Detect which cell encompasses the target text, then output its [x, y] center coordinate. 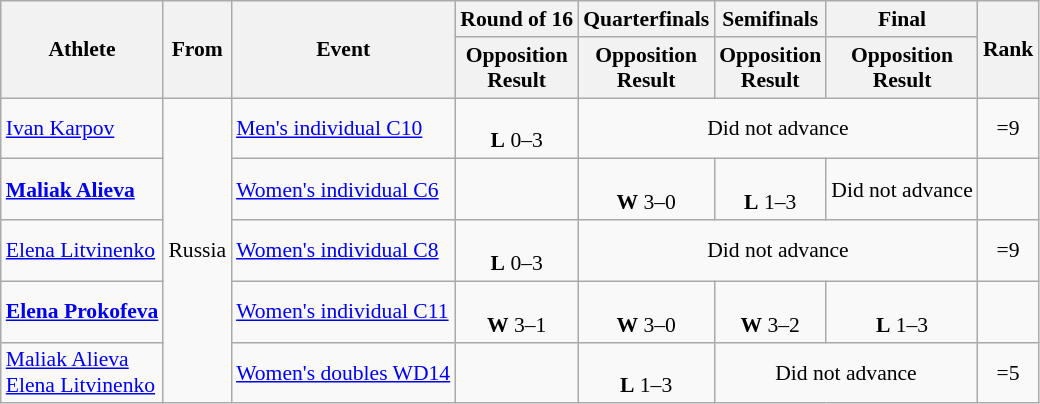
Men's individual C10 [343, 128]
Women's doubles WD14 [343, 372]
Quarterfinals [646, 19]
Round of 16 [516, 19]
Maliak AlievaElena Litvinenko [82, 372]
Ivan Karpov [82, 128]
From [197, 50]
Maliak Alieva [82, 190]
Women's individual C8 [343, 250]
Final [902, 19]
W 3–2 [770, 312]
W 3–1 [516, 312]
Athlete [82, 50]
Event [343, 50]
Semifinals [770, 19]
=5 [1008, 372]
Rank [1008, 50]
Elena Litvinenko [82, 250]
Elena Prokofeva [82, 312]
Women's individual C11 [343, 312]
Women's individual C6 [343, 190]
Russia [197, 251]
